Provide the (x, y) coordinate of the cell's center where the given text is located.  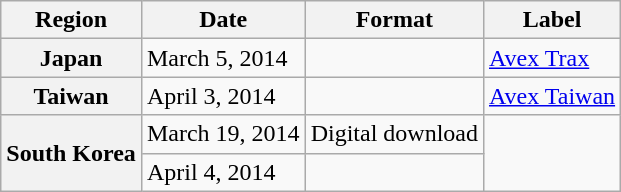
April 4, 2014 (223, 172)
March 19, 2014 (223, 134)
Digital download (394, 134)
Japan (72, 58)
Format (394, 20)
Avex Trax (552, 58)
Date (223, 20)
Taiwan (72, 96)
Avex Taiwan (552, 96)
April 3, 2014 (223, 96)
March 5, 2014 (223, 58)
Region (72, 20)
South Korea (72, 153)
Label (552, 20)
